Detect which cell encompasses the target text, then output its [x, y] center coordinate. 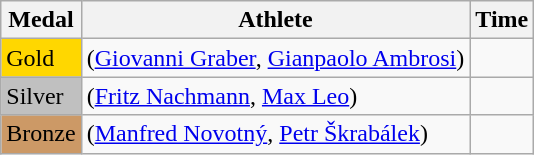
Gold [41, 58]
Time [502, 20]
(Fritz Nachmann, Max Leo) [276, 96]
Silver [41, 96]
Medal [41, 20]
Athlete [276, 20]
(Manfred Novotný, Petr Škrabálek) [276, 134]
Bronze [41, 134]
(Giovanni Graber, Gianpaolo Ambrosi) [276, 58]
